Pinpoint the cell where the given text exists, returning its (x, y) midpoint coordinate. 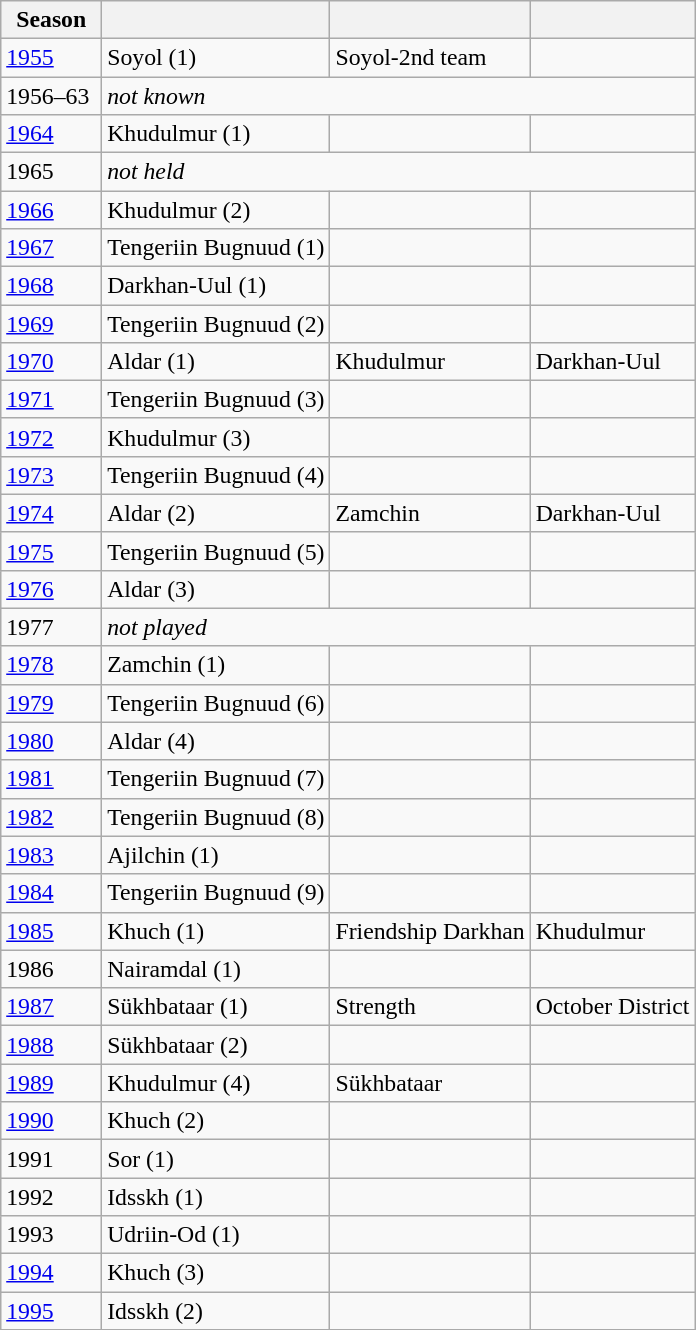
1989 (52, 1083)
1974 (52, 513)
Khudulmur (1) (216, 133)
Khudulmur (4) (216, 1083)
1978 (52, 665)
Tengeriin Bugnuud (2) (216, 323)
Darkhan-Uul (1) (216, 285)
1983 (52, 855)
1975 (52, 551)
1968 (52, 285)
1971 (52, 399)
Idsskh (1) (216, 1197)
Tengeriin Bugnuud (1) (216, 247)
not played (398, 627)
1969 (52, 323)
Tengeriin Bugnuud (8) (216, 817)
not held (398, 171)
Zamchin (1) (216, 665)
Khudulmur (2) (216, 209)
1966 (52, 209)
Aldar (1) (216, 361)
1967 (52, 247)
Friendship Darkhan (430, 931)
1964 (52, 133)
1980 (52, 741)
Sükhbataar (430, 1083)
Aldar (2) (216, 513)
Zamchin (430, 513)
1986 (52, 969)
1955 (52, 58)
1977 (52, 627)
1972 (52, 437)
Strength (430, 1007)
Tengeriin Bugnuud (9) (216, 893)
1993 (52, 1235)
Khudulmur (3) (216, 437)
1982 (52, 817)
1965 (52, 171)
1990 (52, 1121)
1995 (52, 1311)
1985 (52, 931)
1987 (52, 1007)
Aldar (3) (216, 589)
Khuch (3) (216, 1273)
Tengeriin Bugnuud (5) (216, 551)
1984 (52, 893)
1994 (52, 1273)
Soyol-2nd team (430, 58)
Aldar (4) (216, 741)
1979 (52, 703)
Ajilchin (1) (216, 855)
Khuch (1) (216, 931)
not known (398, 96)
October District (612, 1007)
1981 (52, 779)
Sükhbataar (1) (216, 1007)
1956–63 (52, 96)
1976 (52, 589)
Tengeriin Bugnuud (4) (216, 475)
Tengeriin Bugnuud (6) (216, 703)
1988 (52, 1045)
Soyol (1) (216, 58)
1992 (52, 1197)
Sor (1) (216, 1159)
Udriin-Od (1) (216, 1235)
Tengeriin Bugnuud (3) (216, 399)
Tengeriin Bugnuud (7) (216, 779)
1970 (52, 361)
1991 (52, 1159)
Season (52, 20)
Sükhbataar (2) (216, 1045)
Nairamdal (1) (216, 969)
Idsskh (2) (216, 1311)
Khuch (2) (216, 1121)
1973 (52, 475)
